Provide the [x, y] coordinate of the cell's center where the given text is located.  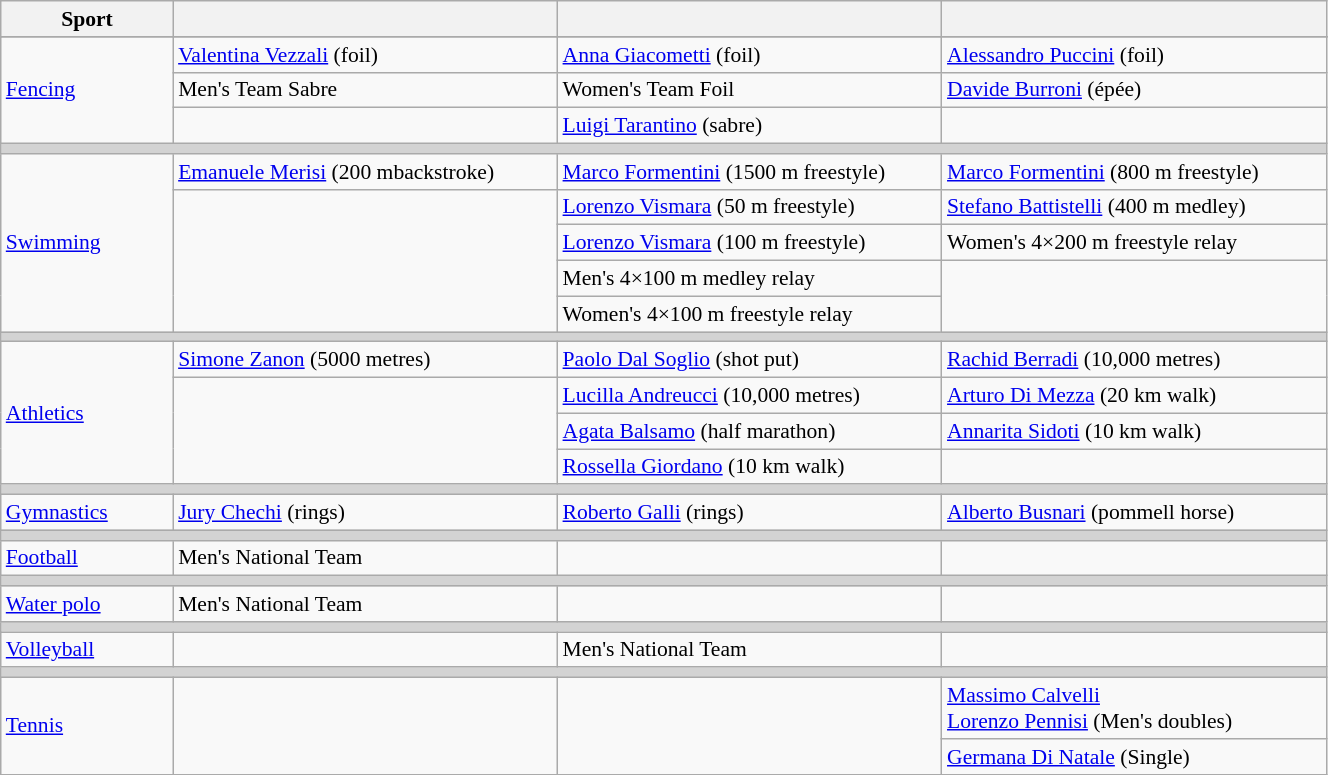
Rachid Berradi (10,000 metres) [1134, 360]
Simone Zanon (5000 metres) [365, 360]
Luigi Tarantino (sabre) [750, 126]
Volleyball [87, 650]
Men's 4×100 m medley relay [750, 279]
Alberto Busnari (pommell horse) [1134, 513]
Annarita Sidoti (10 km walk) [1134, 431]
Lucilla Andreucci (10,000 metres) [750, 396]
Arturo Di Mezza (20 km walk) [1134, 396]
Alessandro Puccini (foil) [1134, 55]
Emanuele Merisi (200 mbackstroke) [365, 172]
Valentina Vezzali (foil) [365, 55]
Men's Team Sabre [365, 90]
Swimming [87, 243]
Fencing [87, 90]
Roberto Galli (rings) [750, 513]
Agata Balsamo (half marathon) [750, 431]
Football [87, 558]
Athletics [87, 413]
Tennis [87, 726]
Marco Formentini (1500 m freestyle) [750, 172]
Women's 4×200 m freestyle relay [1134, 243]
Women's Team Foil [750, 90]
Marco Formentini (800 m freestyle) [1134, 172]
Germana Di Natale (Single) [1134, 757]
Rossella Giordano (10 km walk) [750, 467]
Paolo Dal Soglio (shot put) [750, 360]
Massimo CalvelliLorenzo Pennisi (Men's doubles) [1134, 708]
Gymnastics [87, 513]
Lorenzo Vismara (100 m freestyle) [750, 243]
Sport [87, 19]
Jury Chechi (rings) [365, 513]
Stefano Battistelli (400 m medley) [1134, 207]
Davide Burroni (épée) [1134, 90]
Anna Giacometti (foil) [750, 55]
Water polo [87, 604]
Women's 4×100 m freestyle relay [750, 314]
Lorenzo Vismara (50 m freestyle) [750, 207]
